Find where the given text appears and provide that cell's center as [x, y] coordinate. 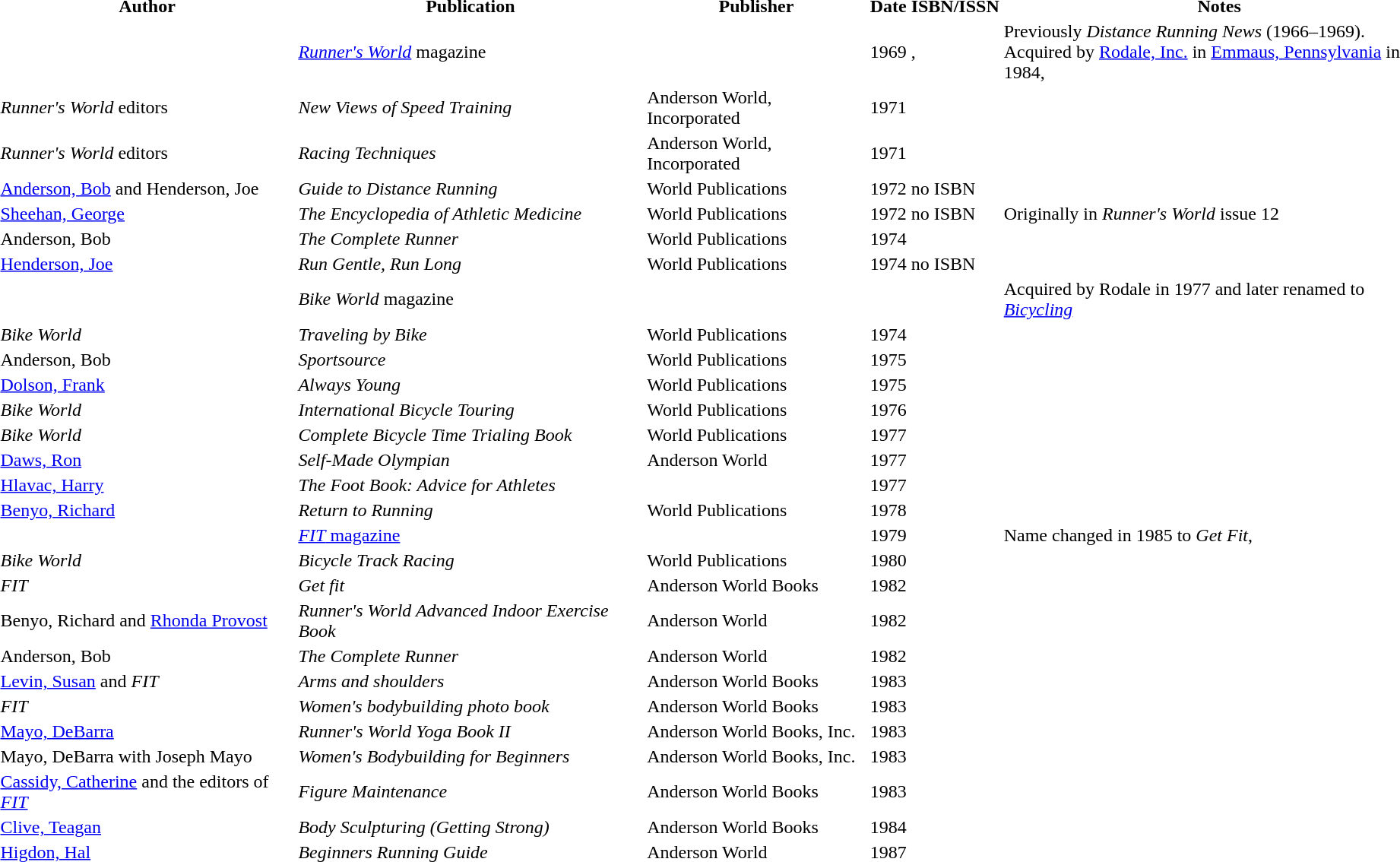
Runner's World Advanced Indoor Exercise Book [470, 620]
Run Gentle, Run Long [470, 264]
Figure Maintenance [470, 792]
Racing Techniques [470, 154]
Women's Bodybuilding for Beginners [470, 756]
The Foot Book: Advice for Athletes [470, 485]
Bicycle Track Racing [470, 560]
Guide to Distance Running [470, 189]
1984 [888, 827]
1969 [888, 52]
The Encyclopedia of Athletic Medicine [470, 214]
Self-Made Olympian [470, 460]
Arms and shoulders [470, 681]
Always Young [470, 385]
Runner's World Yoga Book II [470, 731]
Sportsource [470, 360]
Bike World magazine [470, 299]
International Bicycle Touring [470, 410]
Complete Bicycle Time Trialing Book [470, 435]
Get fit [470, 585]
1978 [888, 510]
Women's bodybuilding photo book [470, 706]
Traveling by Bike [470, 334]
1980 [888, 560]
FIT magazine [470, 535]
1979 [888, 535]
1976 [888, 410]
Return to Running [470, 510]
Runner's World magazine [470, 52]
Body Sculpturing (Getting Strong) [470, 827]
New Views of Speed Training [470, 108]
, [955, 52]
